Return the [X, Y] coordinate for the center point of the cell that contains the specified text.  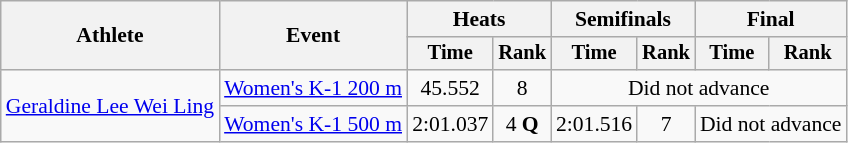
8 [522, 88]
Semifinals [623, 19]
Geraldine Lee Wei Ling [110, 106]
2:01.037 [450, 124]
Heats [479, 19]
2:01.516 [594, 124]
Final [771, 19]
4 Q [522, 124]
Athlete [110, 36]
Event [313, 36]
Women's K-1 500 m [313, 124]
7 [666, 124]
45.552 [450, 88]
Women's K-1 200 m [313, 88]
